Return (X, Y) of the center of cell containing provided text 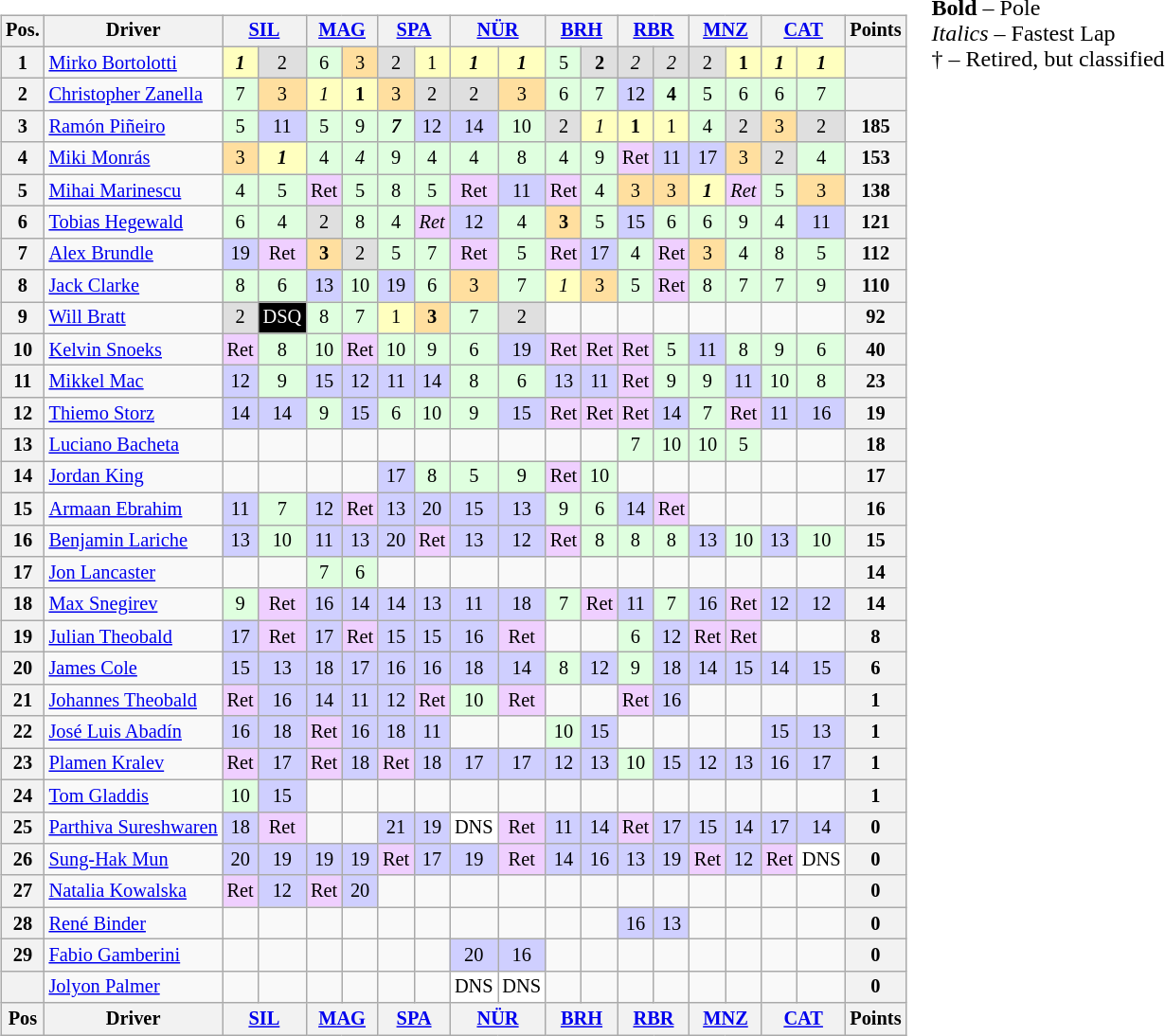
José Luis Abadín (134, 732)
28 (23, 923)
Parthiva Sureshwaren (134, 828)
James Cole (134, 669)
Tobias Hegewald (134, 223)
121 (875, 223)
40 (875, 349)
Kelvin Snoeks (134, 349)
24 (23, 795)
Jordan King (134, 477)
Johannes Theobald (134, 700)
Luciano Bacheta (134, 445)
26 (23, 860)
Will Bratt (134, 318)
Tom Gladdis (134, 795)
Alex Brundle (134, 254)
Julian Theobald (134, 636)
Miki Monrás (134, 158)
Max Snegirev (134, 604)
Benjamin Lariche (134, 541)
Armaan Ebrahim (134, 509)
Natalia Kowalska (134, 891)
Mikkel Mac (134, 382)
Pos (23, 1019)
22 (23, 732)
Jack Clarke (134, 286)
René Binder (134, 923)
92 (875, 318)
110 (875, 286)
153 (875, 158)
Mirko Bortolotti (134, 63)
138 (875, 190)
112 (875, 254)
Jon Lancaster (134, 573)
Mihai Marinescu (134, 190)
Jolyon Palmer (134, 987)
Sung-Hak Mun (134, 860)
25 (23, 828)
Plamen Kralev (134, 764)
Fabio Gamberini (134, 956)
DSQ (282, 318)
27 (23, 891)
185 (875, 127)
Pos. (23, 31)
Thiemo Storz (134, 414)
Christopher Zanella (134, 95)
Ramón Piñeiro (134, 127)
29 (23, 956)
